Determine the [x, y] coordinate at the center of the cell enclosing the given text.  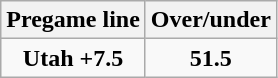
Pregame line [74, 20]
Over/under [210, 20]
Utah +7.5 [74, 58]
51.5 [210, 58]
